Find where the given text appears and provide that cell's center as [x, y] coordinate. 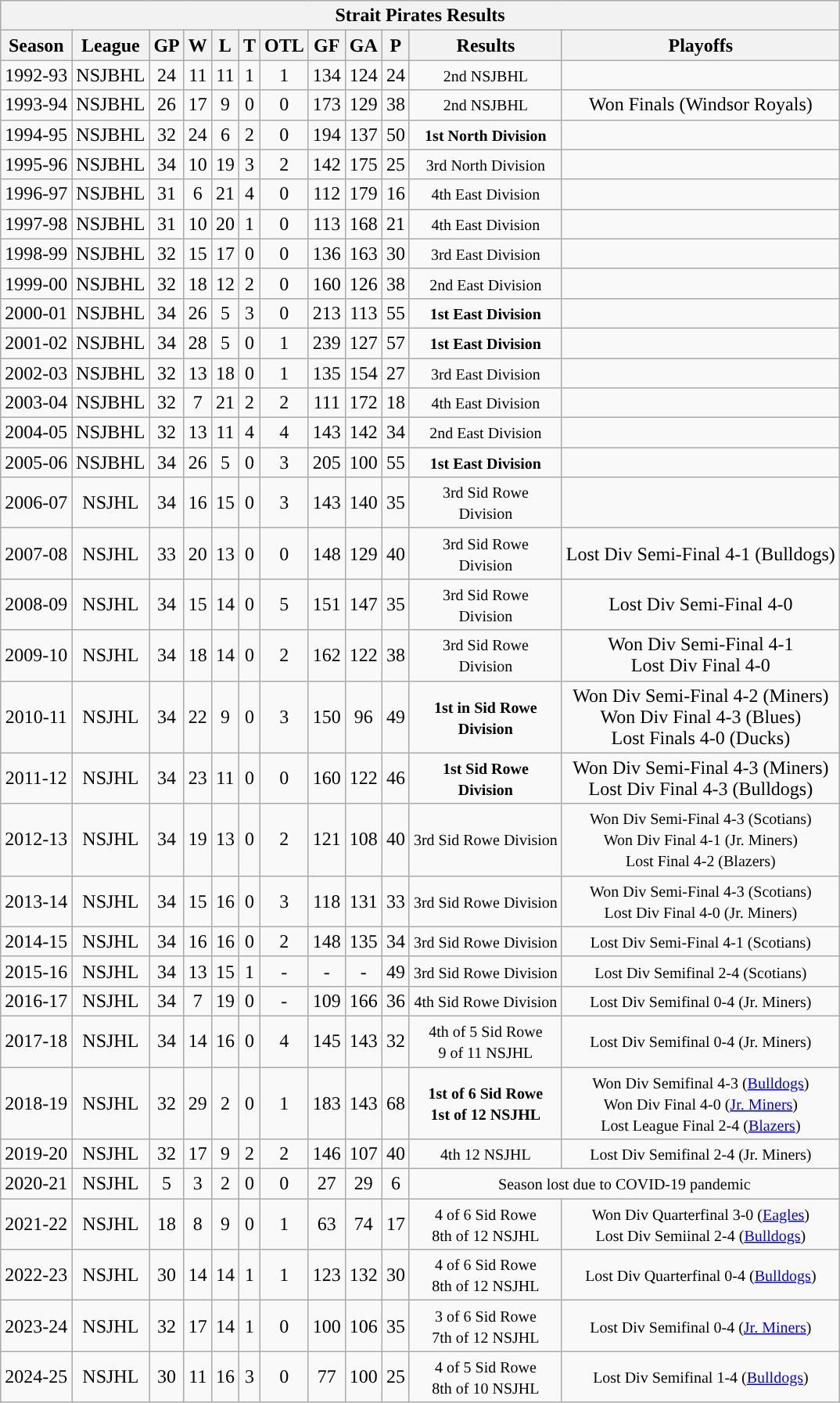
1993-94 [36, 105]
2009-10 [36, 656]
2002-03 [36, 373]
132 [363, 1275]
2003-04 [36, 403]
36 [396, 1001]
74 [363, 1224]
111 [327, 403]
2008-09 [36, 604]
Won Div Semi-Final 4-3 (Miners)Lost Div Final 4-3 (Bulldogs) [701, 778]
168 [363, 224]
1994-95 [36, 135]
96 [363, 717]
124 [363, 75]
194 [327, 135]
121 [327, 840]
2016-17 [36, 1001]
22 [197, 717]
63 [327, 1224]
2001-02 [36, 343]
2018-19 [36, 1103]
68 [396, 1103]
Won Div Semi-Final 4-3 (Scotians)Lost Div Final 4-0 (Jr. Miners) [701, 901]
2006-07 [36, 502]
172 [363, 403]
134 [327, 75]
2019-20 [36, 1154]
108 [363, 840]
137 [363, 135]
1997-98 [36, 224]
GF [327, 45]
2005-06 [36, 462]
2022-23 [36, 1275]
Lost Div Semifinal 2-4 (Scotians) [701, 971]
4th of 5 Sid Rowe9 of 11 NSJHL [485, 1041]
147 [363, 604]
239 [327, 343]
2007-08 [36, 554]
146 [327, 1154]
173 [327, 105]
131 [363, 901]
163 [363, 254]
1992-93 [36, 75]
127 [363, 343]
2000-01 [36, 313]
154 [363, 373]
Lost Div Semi-Final 4-1 (Bulldogs) [701, 554]
W [197, 45]
12 [225, 283]
Lost Div Semifinal 1-4 (Bulldogs) [701, 1377]
46 [396, 778]
179 [363, 194]
175 [363, 164]
2024-25 [36, 1377]
140 [363, 502]
T [249, 45]
GA [363, 45]
2014-15 [36, 941]
2021-22 [36, 1224]
57 [396, 343]
112 [327, 194]
3 of 6 Sid Rowe7th of 12 NSJHL [485, 1326]
28 [197, 343]
151 [327, 604]
109 [327, 1001]
166 [363, 1001]
136 [327, 254]
162 [327, 656]
League [111, 45]
Lost Div Semi-Final 4-0 [701, 604]
2020-21 [36, 1184]
2013-14 [36, 901]
Season lost due to COVID-19 pandemic [624, 1184]
Lost Div Semi-Final 4-1 (Scotians) [701, 941]
Won Div Semifinal 4-3 (Bulldogs)Won Div Final 4-0 (Jr. Miners)Lost League Final 2-4 (Blazers) [701, 1103]
107 [363, 1154]
2010-11 [36, 717]
1995-96 [36, 164]
2012-13 [36, 840]
126 [363, 283]
2011-12 [36, 778]
183 [327, 1103]
2023-24 [36, 1326]
Lost Div Semifinal 2-4 (Jr. Miners) [701, 1154]
123 [327, 1275]
1st of 6 Sid Rowe1st of 12 NSJHL [485, 1103]
1999-00 [36, 283]
Won Div Semi-Final 4-1Lost Div Final 4-0 [701, 656]
Season [36, 45]
Playoffs [701, 45]
3rd North Division [485, 164]
213 [327, 313]
23 [197, 778]
2017-18 [36, 1041]
1st in Sid Rowe Division [485, 717]
4 of 5 Sid Rowe8th of 10 NSJHL [485, 1377]
50 [396, 135]
1998-99 [36, 254]
4th Sid Rowe Division [485, 1001]
4th 12 NSJHL [485, 1154]
106 [363, 1326]
1st North Division [485, 135]
OTL [284, 45]
Strait Pirates Results [421, 16]
P [396, 45]
2015-16 [36, 971]
Results [485, 45]
Won Div Semi-Final 4-3 (Scotians)Won Div Final 4-1 (Jr. Miners)Lost Final 4-2 (Blazers) [701, 840]
Won Finals (Windsor Royals) [701, 105]
2004-05 [36, 433]
1st Sid Rowe Division [485, 778]
Lost Div Quarterfinal 0-4 (Bulldogs) [701, 1275]
118 [327, 901]
150 [327, 717]
1996-97 [36, 194]
8 [197, 1224]
Won Div Semi-Final 4-2 (Miners)Won Div Final 4-3 (Blues)Lost Finals 4-0 (Ducks) [701, 717]
GP [167, 45]
L [225, 45]
145 [327, 1041]
205 [327, 462]
77 [327, 1377]
Won Div Quarterfinal 3-0 (Eagles)Lost Div Semiinal 2-4 (Bulldogs) [701, 1224]
